Return the [x, y] coordinate for the center point of the cell that contains the specified text.  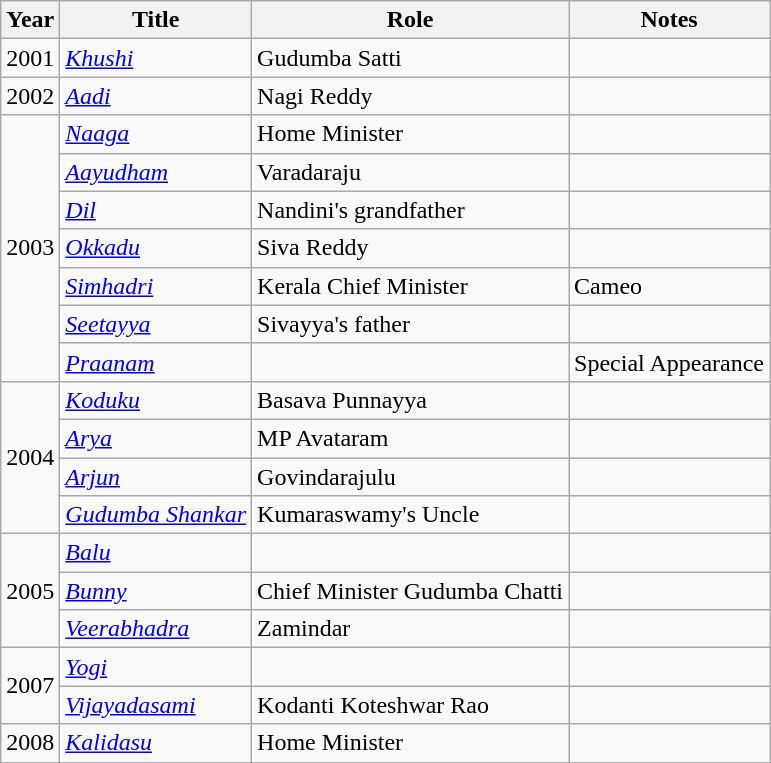
Notes [670, 20]
Chief Minister Gudumba Chatti [410, 591]
2005 [30, 591]
Okkadu [156, 248]
Kerala Chief Minister [410, 286]
2001 [30, 58]
Arya [156, 438]
Gudumba Shankar [156, 515]
Basava Punnayya [410, 400]
Varadaraju [410, 172]
Role [410, 20]
2008 [30, 743]
Khushi [156, 58]
Praanam [156, 362]
Naaga [156, 134]
Title [156, 20]
Aadi [156, 96]
Aayudham [156, 172]
Cameo [670, 286]
Govindarajulu [410, 477]
Seetayya [156, 324]
Special Appearance [670, 362]
Kumaraswamy's Uncle [410, 515]
Bunny [156, 591]
Nandini's grandfather [410, 210]
2002 [30, 96]
Arjun [156, 477]
Year [30, 20]
Kodanti Koteshwar Rao [410, 705]
2007 [30, 686]
Gudumba Satti [410, 58]
Balu [156, 553]
Kalidasu [156, 743]
Siva Reddy [410, 248]
MP Avataram [410, 438]
Vijayadasami [156, 705]
Sivayya's father [410, 324]
2003 [30, 248]
Zamindar [410, 629]
Koduku [156, 400]
Nagi Reddy [410, 96]
2004 [30, 457]
Simhadri [156, 286]
Veerabhadra [156, 629]
Dil [156, 210]
Yogi [156, 667]
